Find where the given text appears and provide that cell's center as [X, Y] coordinate. 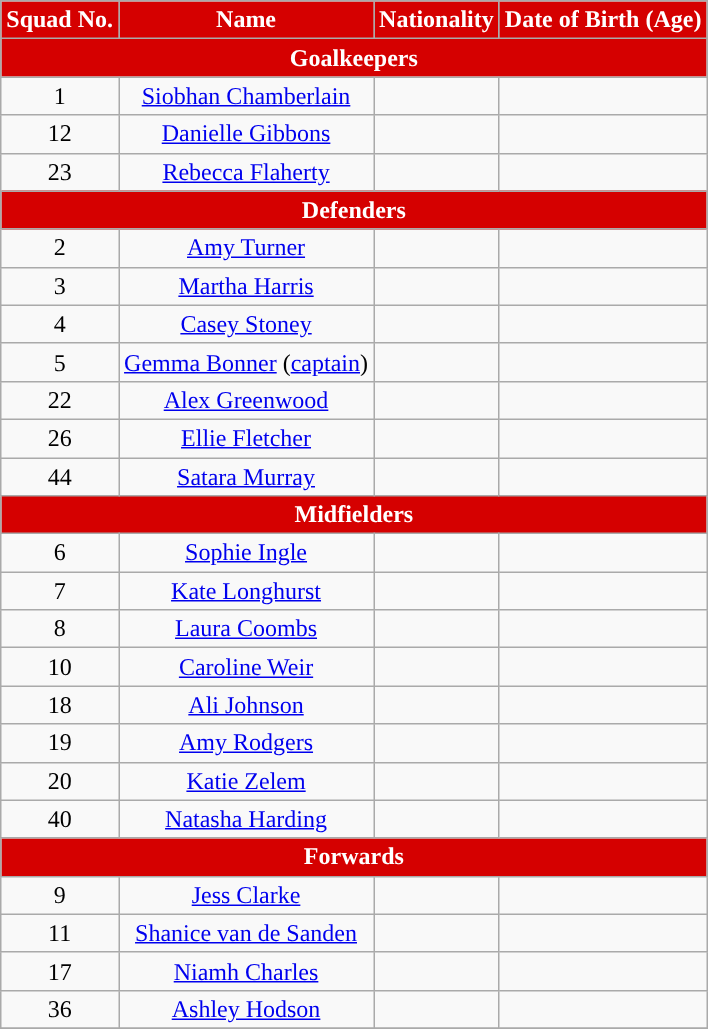
44 [60, 477]
Goalkeepers [354, 58]
7 [60, 591]
Kate Longhurst [246, 591]
6 [60, 553]
18 [60, 705]
Satara Murray [246, 477]
Date of Birth (Age) [603, 20]
4 [60, 324]
Jess Clarke [246, 895]
8 [60, 629]
26 [60, 438]
Defenders [354, 210]
Ashley Hodson [246, 1009]
40 [60, 819]
Gemma Bonner (captain) [246, 362]
Squad No. [60, 20]
3 [60, 286]
Caroline Weir [246, 667]
22 [60, 400]
Katie Zelem [246, 781]
Martha Harris [246, 286]
Shanice van de Sanden [246, 933]
Rebecca Flaherty [246, 172]
19 [60, 743]
Forwards [354, 857]
5 [60, 362]
10 [60, 667]
Ali Johnson [246, 705]
Nationality [437, 20]
Amy Rodgers [246, 743]
Siobhan Chamberlain [246, 96]
Name [246, 20]
1 [60, 96]
Niamh Charles [246, 971]
Midfielders [354, 515]
20 [60, 781]
23 [60, 172]
Sophie Ingle [246, 553]
36 [60, 1009]
Alex Greenwood [246, 400]
Ellie Fletcher [246, 438]
Amy Turner [246, 248]
Natasha Harding [246, 819]
2 [60, 248]
Casey Stoney [246, 324]
17 [60, 971]
9 [60, 895]
Laura Coombs [246, 629]
12 [60, 134]
11 [60, 933]
Danielle Gibbons [246, 134]
